Scan for the cell matching the given text and deliver its [x, y] coordinate at center. 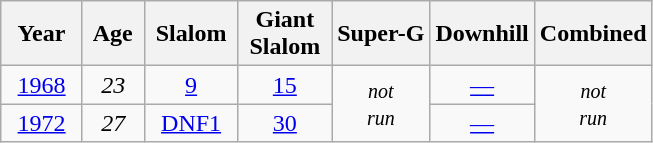
DNF1 [191, 123]
Super-G [381, 34]
1968 [42, 85]
Year [42, 34]
9 [191, 85]
23 [113, 85]
30 [285, 123]
Combined [593, 34]
15 [285, 85]
Downhill [482, 34]
27 [113, 123]
1972 [42, 123]
Giant Slalom [285, 34]
Age [113, 34]
Slalom [191, 34]
